Search for the cell housing the specified text and yield its (x, y) center coordinate. 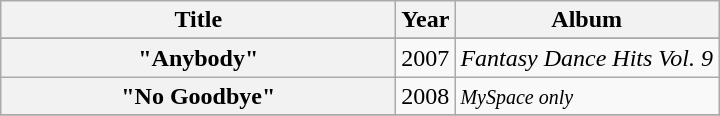
"Anybody" (198, 58)
"No Goodbye" (198, 96)
Fantasy Dance Hits Vol. 9 (587, 58)
MySpace only (587, 96)
Year (426, 20)
Album (587, 20)
2007 (426, 58)
2008 (426, 96)
Title (198, 20)
